Find where the given text appears and provide that cell's center as [X, Y] coordinate. 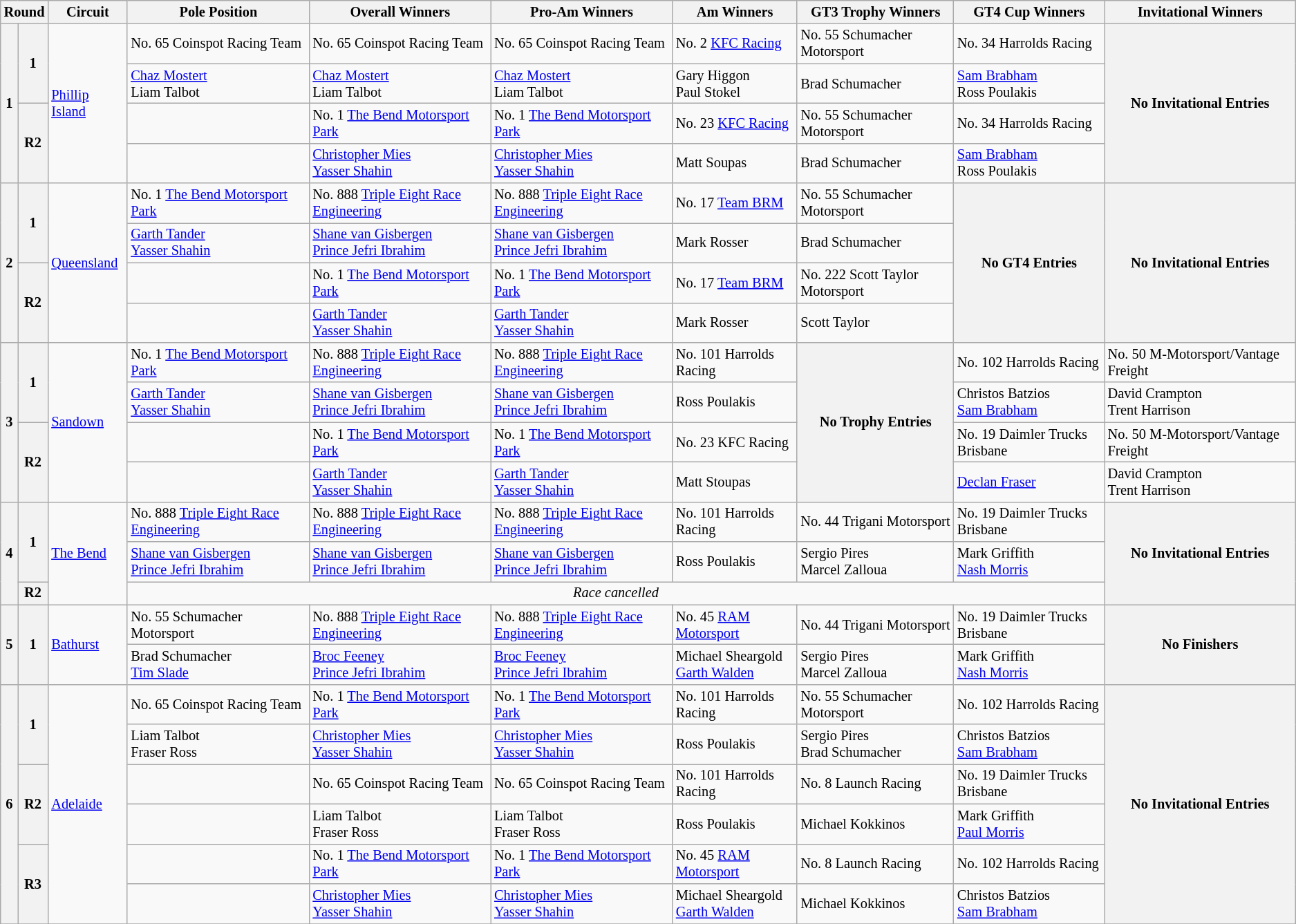
Matt Soupas [735, 163]
Circuit [87, 12]
No GT4 Entries [1029, 263]
GT4 Cup Winners [1029, 12]
Round [25, 12]
No Trophy Entries [875, 422]
Pole Position [218, 12]
4 [10, 553]
Matt Stoupas [735, 482]
The Bend [87, 553]
No. 222 Scott Taylor Motorsport [875, 283]
Invitational Winners [1200, 12]
6 [10, 804]
Adelaide [87, 804]
Bathurst [87, 644]
5 [10, 644]
2 [10, 263]
Mark Griffith Paul Morris [1029, 824]
Overall Winners [400, 12]
No Finishers [1200, 644]
Race cancelled [615, 593]
Sergio Pires Brad Schumacher [875, 744]
Am Winners [735, 12]
Brad Schumacher Tim Slade [218, 664]
No. 2 KFC Racing [735, 44]
Scott Taylor [875, 323]
Queensland [87, 263]
R3 [33, 883]
Declan Fraser [1029, 482]
Pro-Am Winners [582, 12]
3 [10, 422]
GT3 Trophy Winners [875, 12]
Phillip Island [87, 104]
Gary Higgon Paul Stokel [735, 84]
Sandown [87, 422]
